Capture the cell that displays the provided text and extract its (x, y) central coordinate. 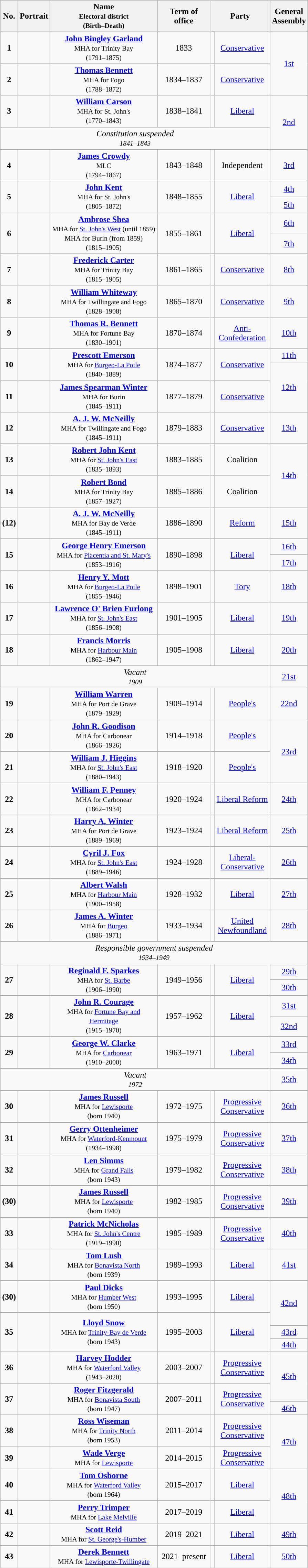
NameElectoral district(Birth–Death) (103, 16)
Robert John KentMHA for St. John's East(1835–1893) (103, 460)
1877–1879 (184, 396)
44th (289, 1345)
Tom LushMHA for Bonavista North(born 1939) (103, 1265)
5th (289, 205)
1989–1993 (184, 1265)
1985–1989 (184, 1233)
5 (9, 197)
General Assembly (289, 16)
8th (289, 269)
A. J. W. McNeillyMHA for Twillingate and Fogo(1845–1911) (103, 428)
Party (240, 16)
United Newfoundland (243, 926)
1933–1934 (184, 926)
Constitution suspended1841–1843 (135, 138)
35th (289, 1079)
1833 (184, 48)
1949–1956 (184, 980)
James CrowdyMLC(1794–1867) (103, 165)
4 (9, 165)
48th (289, 1496)
Reform (243, 523)
27th (289, 894)
Responsible government suspended1934–1949 (154, 953)
12 (9, 428)
1886–1890 (184, 523)
2007–2011 (184, 1399)
1920–1924 (184, 799)
26 (9, 926)
1982–1985 (184, 1201)
1924–1928 (184, 862)
2021–present (184, 1556)
1979–1982 (184, 1170)
Term of office (184, 16)
21 (9, 767)
2015–2017 (184, 1485)
Lawrence O' Brien FurlongMHA for St. John's East(1856–1908) (103, 618)
Anti-Confederation (243, 333)
10 (9, 364)
40 (9, 1485)
1963–1971 (184, 1052)
24th (289, 799)
39th (289, 1201)
1885–1886 (184, 491)
George W. ClarkeMHA for Carbonear(1910–2000) (103, 1052)
34 (9, 1265)
33 (9, 1233)
50th (289, 1556)
16 (9, 586)
40th (289, 1233)
Harvey HodderMHA for Waterford Valley(1943–2020) (103, 1367)
2003–2007 (184, 1367)
Paul DicksMHA for Humber West(born 1950) (103, 1296)
21st (289, 677)
Ross WisemanMHA for Trinity North(born 1953) (103, 1431)
Thomas BennettMHA for Fogo(1788–1872) (103, 80)
28th (289, 926)
27 (9, 980)
15 (9, 555)
41st (289, 1265)
Thomas R. BennettMHA for Fortune Bay(1830–1901) (103, 333)
Prescott EmersonMHA for Burgeo-La Poile(1840–1889) (103, 364)
Reginald F. SparkesMHA for St. Barbe(1906–1990) (103, 980)
30th (289, 988)
22nd (289, 704)
1st (289, 64)
Derek BennettMHA for Lewisporte-Twillingate (103, 1556)
John R. CourageMHA for Fortune Bay and Hermitage(1915–1970) (103, 1016)
Liberal-Conservative (243, 862)
12th (289, 387)
8 (9, 301)
20th (289, 650)
31 (9, 1138)
18th (289, 586)
John Bingley GarlandMHA for Trinity Bay(1791–1875) (103, 48)
1890–1898 (184, 555)
Vacant1972 (135, 1079)
1972–1975 (184, 1106)
1995–2003 (184, 1332)
Ambrose SheaMHA for St. John's West (until 1859)MHA for Burin (from 1859)(1815–1905) (103, 233)
Albert WalshMHA for Harbour Main(1900–1958) (103, 894)
A. J. W. McNeillyMHA for Bay de Verde(1845–1911) (103, 523)
1898–1901 (184, 586)
Len SimmsMHA for Grand Falls(born 1943) (103, 1170)
2017–2019 (184, 1512)
28 (9, 1016)
25 (9, 894)
Tory (243, 586)
19th (289, 618)
25th (289, 830)
Vacant1909 (135, 677)
2nd (289, 123)
7th (289, 244)
John KentMHA for St. John's(1805–1872) (103, 197)
22 (9, 799)
Scott ReidMHA for St. George's-Humber (103, 1534)
24 (9, 862)
2011–2014 (184, 1431)
37 (9, 1399)
1879–1883 (184, 428)
3rd (289, 165)
42 (9, 1534)
14 (9, 491)
1870–1874 (184, 333)
47th (289, 1442)
26th (289, 862)
Harry A. WinterMHA for Port de Grave(1889–1969) (103, 830)
32 (9, 1170)
4th (289, 189)
2014–2015 (184, 1458)
39 (9, 1458)
1901–1905 (184, 618)
17th (289, 563)
36th (289, 1106)
1957–1962 (184, 1016)
1918–1920 (184, 767)
Independent (243, 165)
45th (289, 1377)
38 (9, 1431)
31st (289, 1006)
18 (9, 650)
1993–1995 (184, 1296)
1843–1848 (184, 165)
46th (289, 1408)
37th (289, 1138)
James A. WinterMHA for Burgeo(1886–1971) (103, 926)
14th (289, 476)
33rd (289, 1045)
Lloyd SnowMHA for Trinity-Bay de Verde(born 1943) (103, 1332)
1909–1914 (184, 704)
1865–1870 (184, 301)
43rd (289, 1332)
42nd (289, 1303)
16th (289, 547)
13 (9, 460)
Cyril J. FoxMHA for St. John's East(1889–1946) (103, 862)
(12) (9, 523)
Robert BondMHA for Trinity Bay(1857–1927) (103, 491)
1905–1908 (184, 650)
1 (9, 48)
9 (9, 333)
32nd (289, 1026)
Roger FitzgeraldMHA for Bonavista South(born 1947) (103, 1399)
William F. PenneyMHA for Carbonear(1862–1934) (103, 799)
35 (9, 1332)
Henry Y. MottMHA for Burgeo-La Poile(1855–1946) (103, 586)
John R. GoodisonMHA for Carbonear(1866–1926) (103, 735)
Patrick McNicholasMHA for St. John's Centre(1919–1990) (103, 1233)
1838–1841 (184, 111)
36 (9, 1367)
1914–1918 (184, 735)
Gerry OttenheimerMHA for Waterford-Kenmount(1934–1998) (103, 1138)
Tom OsborneMHA for Waterford Valley(born 1964) (103, 1485)
William CarsonMHA for St. John's(1770–1843) (103, 111)
7 (9, 269)
William WarrenMHA for Port de Grave(1879–1929) (103, 704)
William J. HigginsMHA for St. John's East(1880–1943) (103, 767)
1883–1885 (184, 460)
38th (289, 1170)
30 (9, 1106)
1975–1979 (184, 1138)
11th (289, 355)
9th (289, 301)
2019–2021 (184, 1534)
41 (9, 1512)
34th (289, 1060)
49th (289, 1534)
1855–1861 (184, 233)
29 (9, 1052)
17 (9, 618)
1848–1855 (184, 197)
1874–1877 (184, 364)
15th (289, 523)
Wade VergeMHA for Lewisporte (103, 1458)
6th (289, 223)
1923–1924 (184, 830)
William WhitewayMHA for Twillingate and Fogo(1828–1908) (103, 301)
11 (9, 396)
6 (9, 233)
James Spearman WinterMHA for Burin(1845–1911) (103, 396)
George Henry EmersonMHA for Placentia and St. Mary's(1853–1916) (103, 555)
13th (289, 428)
19 (9, 704)
Francis MorrisMHA for Harbour Main(1862–1947) (103, 650)
No. (9, 16)
10th (289, 333)
Portrait (34, 16)
1834–1837 (184, 80)
2 (9, 80)
Perry TrimperMHA for Lake Melville (103, 1512)
29th (289, 972)
3 (9, 111)
23rd (289, 751)
1928–1932 (184, 894)
1861–1865 (184, 269)
23 (9, 830)
20 (9, 735)
Frederick CarterMHA for Trinity Bay(1815–1905) (103, 269)
43 (9, 1556)
